Scan for the cell matching the given text and deliver its (X, Y) coordinate at center. 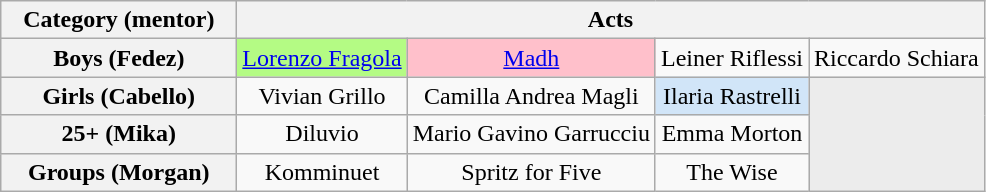
Mario Gavino Garrucciu (531, 134)
Komminuet (322, 172)
Vivian Grillo (322, 96)
Riccardo Schiara (896, 58)
The Wise (732, 172)
Emma Morton (732, 134)
Madh (531, 58)
Acts (610, 20)
25+ (Mika) (119, 134)
Category (mentor) (119, 20)
Groups (Morgan) (119, 172)
Boys (Fedez) (119, 58)
Diluvio (322, 134)
Leiner Riflessi (732, 58)
Camilla Andrea Magli (531, 96)
Girls (Cabello) (119, 96)
Ilaria Rastrelli (732, 96)
Spritz for Five (531, 172)
Lorenzo Fragola (322, 58)
